Scan for the cell matching the given text and deliver its [x, y] coordinate at center. 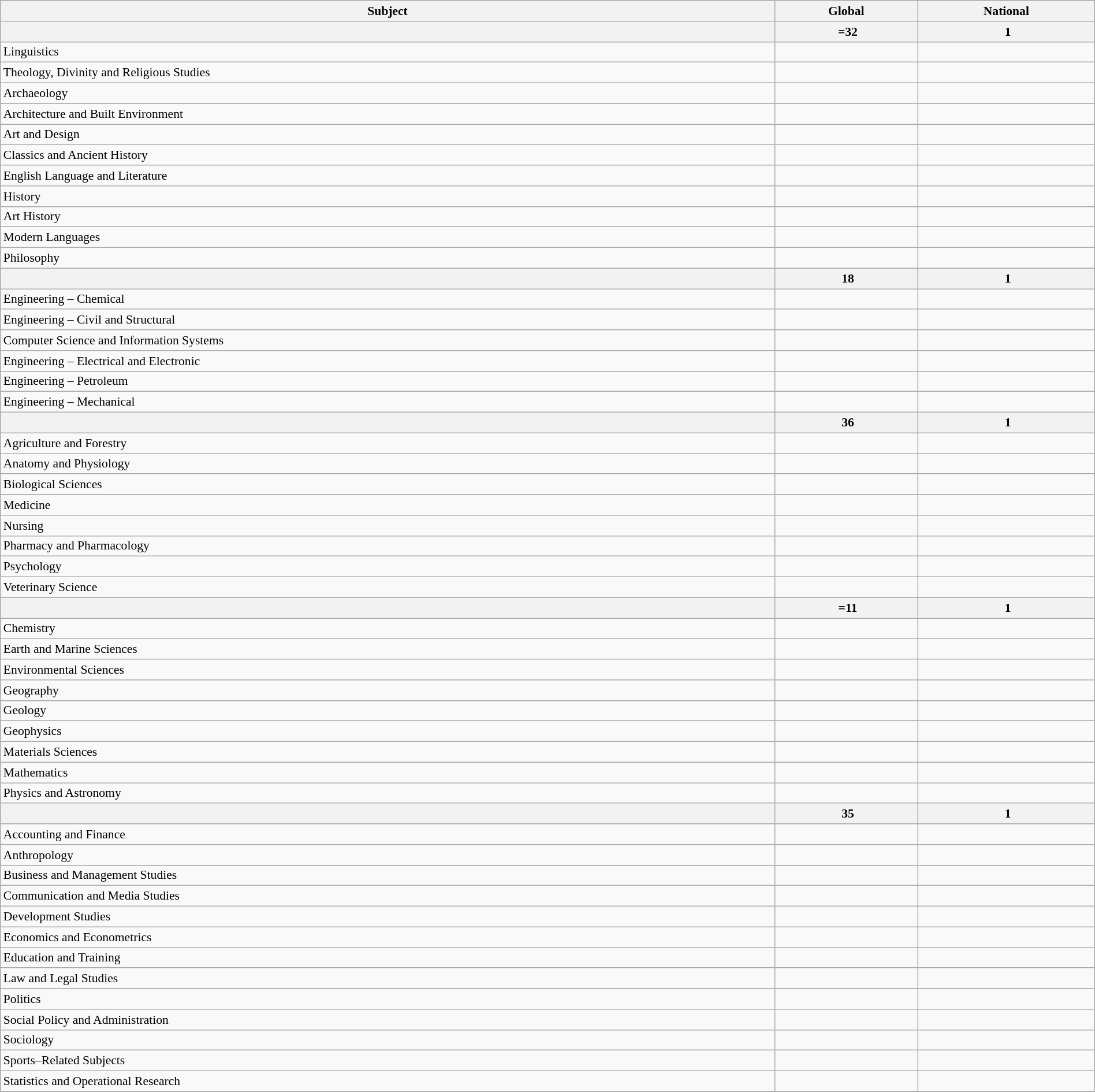
Physics and Astronomy [388, 793]
Nursing [388, 526]
Materials Sciences [388, 752]
Veterinary Science [388, 588]
Theology, Divinity and Religious Studies [388, 73]
=11 [846, 608]
Earth and Marine Sciences [388, 649]
Sports–Related Subjects [388, 1061]
Art History [388, 217]
=32 [846, 32]
National [1006, 11]
Engineering – Civil and Structural [388, 320]
Social Policy and Administration [388, 1020]
Global [846, 11]
18 [846, 278]
35 [846, 814]
Biological Sciences [388, 485]
Engineering – Petroleum [388, 381]
Classics and Ancient History [388, 155]
Anatomy and Physiology [388, 464]
Modern Languages [388, 237]
Politics [388, 999]
Computer Science and Information Systems [388, 340]
Economics and Econometrics [388, 937]
Mathematics [388, 772]
Chemistry [388, 629]
Geography [388, 690]
Architecture and Built Environment [388, 114]
Medicine [388, 505]
Art and Design [388, 135]
Business and Management Studies [388, 875]
Anthropology [388, 855]
Sociology [388, 1040]
Engineering – Electrical and Electronic [388, 361]
Psychology [388, 567]
Philosophy [388, 258]
Subject [388, 11]
Statistics and Operational Research [388, 1082]
Communication and Media Studies [388, 896]
Engineering – Chemical [388, 299]
Environmental Sciences [388, 670]
English Language and Literature [388, 176]
Geology [388, 711]
Archaeology [388, 94]
Law and Legal Studies [388, 979]
Pharmacy and Pharmacology [388, 546]
Geophysics [388, 731]
Development Studies [388, 917]
Agriculture and Forestry [388, 443]
Accounting and Finance [388, 834]
Engineering – Mechanical [388, 402]
History [388, 196]
Education and Training [388, 958]
36 [846, 423]
Linguistics [388, 52]
